Identify which cell holds the provided text, then report its [x, y] central coordinate. 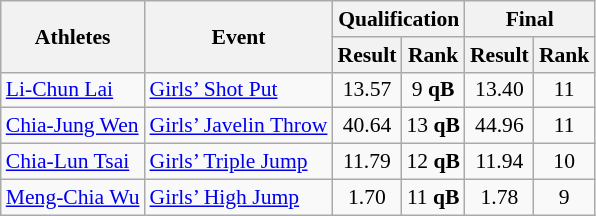
1.78 [500, 197]
12 qB [433, 162]
Qualification [399, 19]
Meng-Chia Wu [73, 197]
Athletes [73, 36]
Girls’ High Jump [239, 197]
13.40 [500, 90]
Girls’ Javelin Throw [239, 126]
11 qB [433, 197]
Chia-Lun Tsai [73, 162]
11.79 [368, 162]
13 qB [433, 126]
1.70 [368, 197]
Girls’ Shot Put [239, 90]
Final [530, 19]
40.64 [368, 126]
Event [239, 36]
Girls’ Triple Jump [239, 162]
44.96 [500, 126]
9 qB [433, 90]
9 [564, 197]
Chia-Jung Wen [73, 126]
13.57 [368, 90]
Li-Chun Lai [73, 90]
10 [564, 162]
11.94 [500, 162]
